Provide the [x, y] coordinate of the cell's center where the given text is located.  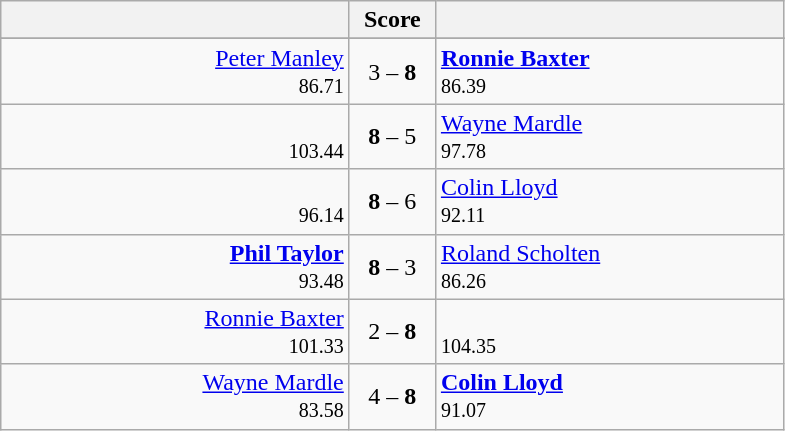
96.14 [176, 202]
8 – 5 [392, 136]
Colin Lloyd 92.11 [610, 202]
Score [392, 20]
8 – 6 [392, 202]
103.44 [176, 136]
2 – 8 [392, 332]
Colin Lloyd 91.07 [610, 396]
Phil Taylor 93.48 [176, 266]
Ronnie Baxter 101.33 [176, 332]
4 – 8 [392, 396]
Roland Scholten 86.26 [610, 266]
8 – 3 [392, 266]
Wayne Mardle 97.78 [610, 136]
Peter Manley 86.71 [176, 72]
Wayne Mardle 83.58 [176, 396]
Ronnie Baxter 86.39 [610, 72]
3 – 8 [392, 72]
104.35 [610, 332]
